Capture the cell that displays the provided text and extract its (X, Y) central coordinate. 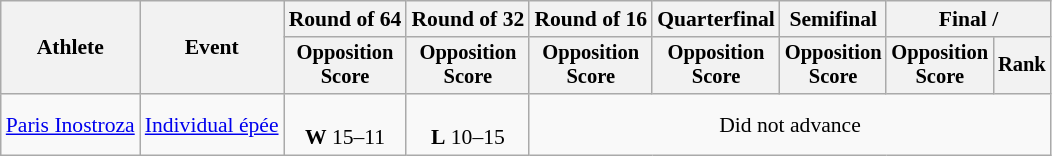
Rank (1022, 66)
L 10–15 (468, 124)
Round of 32 (468, 19)
Did not advance (790, 124)
Round of 64 (346, 19)
Paris Inostroza (70, 124)
Event (212, 48)
Final / (968, 19)
Individual épée (212, 124)
Quarterfinal (716, 19)
Semifinal (834, 19)
Round of 16 (590, 19)
Athlete (70, 48)
W 15–11 (346, 124)
